Find where the given text appears and provide that cell's center as (x, y) coordinate. 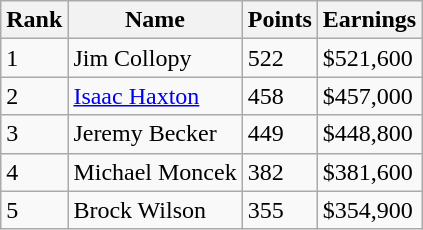
1 (34, 58)
458 (280, 96)
Earnings (369, 20)
449 (280, 134)
$381,600 (369, 172)
$457,000 (369, 96)
Isaac Haxton (155, 96)
Michael Moncek (155, 172)
2 (34, 96)
$354,900 (369, 210)
Rank (34, 20)
$521,600 (369, 58)
Jeremy Becker (155, 134)
3 (34, 134)
Jim Collopy (155, 58)
5 (34, 210)
Brock Wilson (155, 210)
355 (280, 210)
Name (155, 20)
$448,800 (369, 134)
Points (280, 20)
382 (280, 172)
522 (280, 58)
4 (34, 172)
